From the cell containing the given text, extract its center point as (X, Y) coordinate. 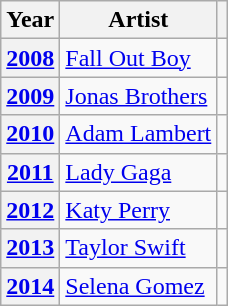
Selena Gomez (138, 286)
Artist (138, 20)
2008 (30, 58)
Jonas Brothers (138, 96)
2013 (30, 248)
2010 (30, 134)
2012 (30, 210)
2009 (30, 96)
Katy Perry (138, 210)
Lady Gaga (138, 172)
2014 (30, 286)
2011 (30, 172)
Taylor Swift (138, 248)
Adam Lambert (138, 134)
Fall Out Boy (138, 58)
Year (30, 20)
